Provide the [X, Y] coordinate of the cell's center where the given text is located.  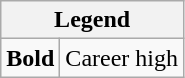
Bold [30, 58]
Career high [122, 58]
Legend [92, 20]
